For the text-containing cell, return its midpoint in [X, Y] coordinate format. 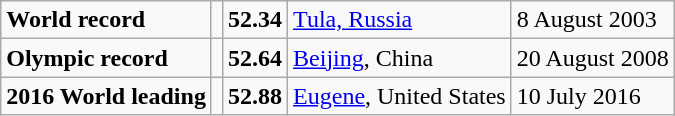
52.88 [254, 96]
Eugene, United States [400, 96]
10 July 2016 [592, 96]
World record [106, 20]
52.64 [254, 58]
Tula, Russia [400, 20]
Olympic record [106, 58]
Beijing, China [400, 58]
52.34 [254, 20]
20 August 2008 [592, 58]
2016 World leading [106, 96]
8 August 2003 [592, 20]
